Determine the (X, Y) coordinate at the center of the cell enclosing the given text.  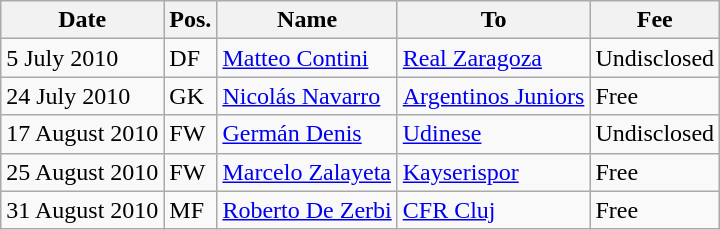
Pos. (190, 20)
Nicolás Navarro (307, 96)
Real Zaragoza (494, 58)
Date (82, 20)
31 August 2010 (82, 210)
CFR Cluj (494, 210)
Fee (655, 20)
5 July 2010 (82, 58)
Roberto De Zerbi (307, 210)
Marcelo Zalayeta (307, 172)
25 August 2010 (82, 172)
Kayserispor (494, 172)
To (494, 20)
GK (190, 96)
Name (307, 20)
Udinese (494, 134)
17 August 2010 (82, 134)
Germán Denis (307, 134)
Matteo Contini (307, 58)
Argentinos Juniors (494, 96)
MF (190, 210)
DF (190, 58)
24 July 2010 (82, 96)
